Scan for the cell matching the given text and deliver its [x, y] coordinate at center. 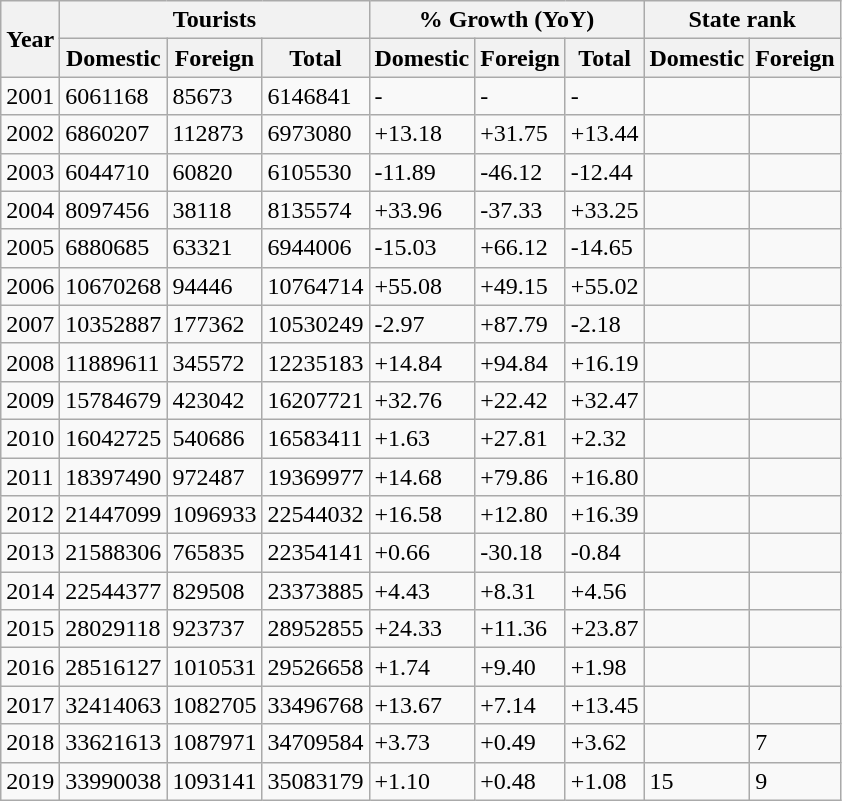
10352887 [114, 324]
-30.18 [520, 553]
Tourists [214, 20]
-2.18 [604, 324]
423042 [214, 400]
2019 [30, 781]
540686 [214, 438]
+1.63 [422, 438]
+8.31 [520, 591]
2005 [30, 248]
1010531 [214, 667]
+1.10 [422, 781]
+32.76 [422, 400]
+27.81 [520, 438]
33621613 [114, 743]
23373885 [316, 591]
+12.80 [520, 515]
6973080 [316, 134]
+1.08 [604, 781]
+66.12 [520, 248]
+13.18 [422, 134]
+9.40 [520, 667]
28029118 [114, 629]
35083179 [316, 781]
+11.36 [520, 629]
2007 [30, 324]
33990038 [114, 781]
38118 [214, 210]
+14.68 [422, 477]
2012 [30, 515]
-2.97 [422, 324]
2017 [30, 705]
+0.49 [520, 743]
29526658 [316, 667]
+55.08 [422, 286]
2008 [30, 362]
15 [697, 781]
10764714 [316, 286]
+7.14 [520, 705]
+1.98 [604, 667]
22354141 [316, 553]
+14.84 [422, 362]
85673 [214, 96]
-12.44 [604, 172]
765835 [214, 553]
2004 [30, 210]
2001 [30, 96]
2016 [30, 667]
+16.19 [604, 362]
1096933 [214, 515]
28516127 [114, 667]
34709584 [316, 743]
112873 [214, 134]
+33.96 [422, 210]
+16.80 [604, 477]
+94.84 [520, 362]
8135574 [316, 210]
2006 [30, 286]
1093141 [214, 781]
60820 [214, 172]
345572 [214, 362]
1087971 [214, 743]
+16.39 [604, 515]
177362 [214, 324]
21588306 [114, 553]
2010 [30, 438]
2018 [30, 743]
+24.33 [422, 629]
32414063 [114, 705]
+22.42 [520, 400]
923737 [214, 629]
+55.02 [604, 286]
12235183 [316, 362]
8097456 [114, 210]
% Growth (YoY) [506, 20]
-37.33 [520, 210]
6105530 [316, 172]
1082705 [214, 705]
19369977 [316, 477]
33496768 [316, 705]
972487 [214, 477]
-11.89 [422, 172]
2003 [30, 172]
6044710 [114, 172]
-14.65 [604, 248]
-0.84 [604, 553]
6944006 [316, 248]
+87.79 [520, 324]
6061168 [114, 96]
2011 [30, 477]
+13.45 [604, 705]
22544377 [114, 591]
+4.56 [604, 591]
7 [796, 743]
28952855 [316, 629]
+3.73 [422, 743]
+4.43 [422, 591]
+13.44 [604, 134]
15784679 [114, 400]
10530249 [316, 324]
22544032 [316, 515]
+1.74 [422, 667]
10670268 [114, 286]
+16.58 [422, 515]
Year [30, 39]
2013 [30, 553]
+79.86 [520, 477]
-46.12 [520, 172]
63321 [214, 248]
2002 [30, 134]
16207721 [316, 400]
+49.15 [520, 286]
829508 [214, 591]
+0.48 [520, 781]
2014 [30, 591]
6146841 [316, 96]
2015 [30, 629]
+31.75 [520, 134]
+3.62 [604, 743]
+32.47 [604, 400]
94446 [214, 286]
+0.66 [422, 553]
6880685 [114, 248]
+23.87 [604, 629]
2009 [30, 400]
-15.03 [422, 248]
9 [796, 781]
16042725 [114, 438]
18397490 [114, 477]
+33.25 [604, 210]
+2.32 [604, 438]
+13.67 [422, 705]
16583411 [316, 438]
21447099 [114, 515]
6860207 [114, 134]
State rank [742, 20]
11889611 [114, 362]
